From the cell containing the given text, extract its center point as [x, y] coordinate. 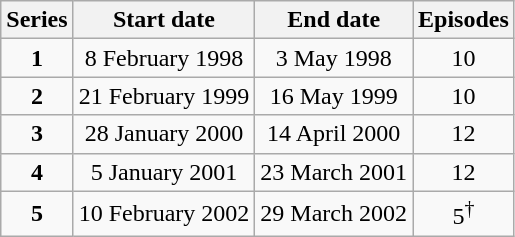
Episodes [464, 20]
Start date [164, 20]
16 May 1999 [334, 96]
21 February 1999 [164, 96]
Series [37, 20]
23 March 2001 [334, 172]
3 May 1998 [334, 58]
29 March 2002 [334, 214]
5† [464, 214]
4 [37, 172]
2 [37, 96]
28 January 2000 [164, 134]
14 April 2000 [334, 134]
End date [334, 20]
3 [37, 134]
10 February 2002 [164, 214]
8 February 1998 [164, 58]
5 January 2001 [164, 172]
5 [37, 214]
1 [37, 58]
